Provide the [X, Y] coordinate of the cell's center where the given text is located.  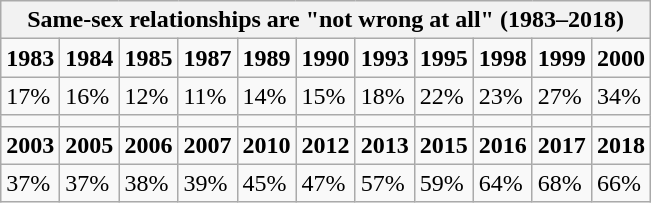
2013 [384, 145]
1999 [562, 58]
14% [266, 96]
66% [620, 183]
1995 [444, 58]
2017 [562, 145]
17% [30, 96]
47% [326, 183]
Same-sex relationships are "not wrong at all" (1983–2018) [326, 20]
57% [384, 183]
2007 [208, 145]
45% [266, 183]
1993 [384, 58]
1998 [502, 58]
2010 [266, 145]
2006 [148, 145]
2012 [326, 145]
34% [620, 96]
1989 [266, 58]
59% [444, 183]
11% [208, 96]
22% [444, 96]
23% [502, 96]
1987 [208, 58]
1985 [148, 58]
2000 [620, 58]
2005 [90, 145]
2016 [502, 145]
1984 [90, 58]
64% [502, 183]
1990 [326, 58]
16% [90, 96]
1983 [30, 58]
18% [384, 96]
68% [562, 183]
27% [562, 96]
39% [208, 183]
12% [148, 96]
15% [326, 96]
38% [148, 183]
2003 [30, 145]
2018 [620, 145]
2015 [444, 145]
